Detect which cell encompasses the target text, then output its [x, y] center coordinate. 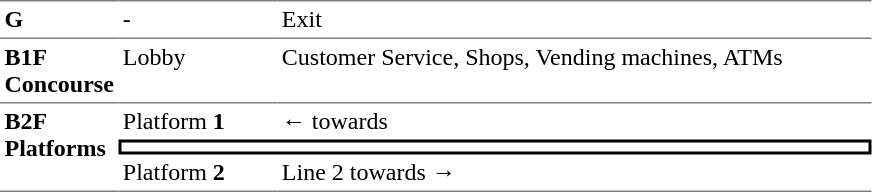
← towards [574, 122]
Platform 1 [198, 122]
Exit [574, 19]
Customer Service, Shops, Vending machines, ATMs [574, 71]
B1FConcourse [59, 71]
Lobby [198, 71]
G [59, 19]
Line 2 towards → [574, 173]
Platform 2 [198, 173]
B2FPlatforms [59, 148]
- [198, 19]
